Determine the [X, Y] coordinate at the center of the cell enclosing the given text.  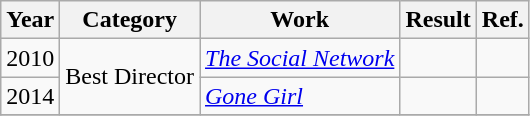
2010 [30, 58]
Gone Girl [300, 96]
Category [130, 20]
The Social Network [300, 58]
Ref. [502, 20]
Best Director [130, 77]
2014 [30, 96]
Year [30, 20]
Result [438, 20]
Work [300, 20]
